Locate the cell with the specified text and output its (x, y) center coordinate. 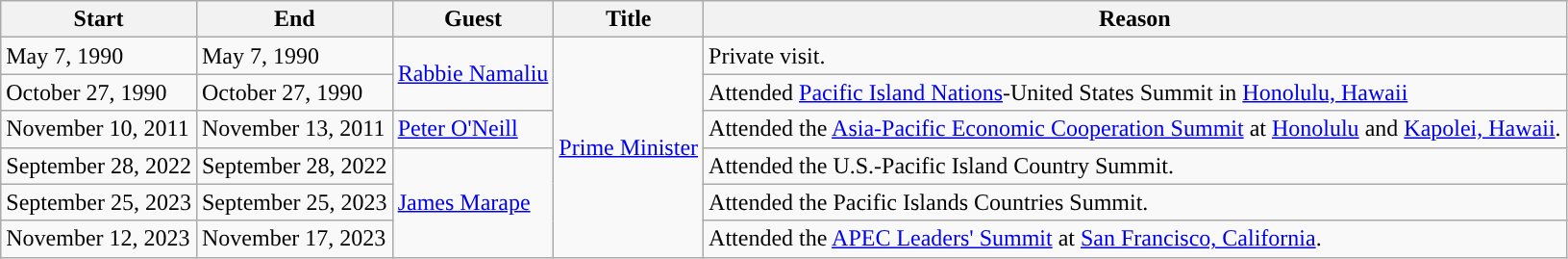
Attended the APEC Leaders' Summit at San Francisco, California. (1135, 239)
Rabbie Namaliu (473, 74)
Start (99, 19)
James Marape (473, 202)
Attended the Asia-Pacific Economic Cooperation Summit at Honolulu and Kapolei, Hawaii. (1135, 129)
November 17, 2023 (294, 239)
November 12, 2023 (99, 239)
Attended the Pacific Islands Countries Summit. (1135, 202)
Private visit. (1135, 56)
Peter O'Neill (473, 129)
Title (629, 19)
November 10, 2011 (99, 129)
Attended Pacific Island Nations-United States Summit in Honolulu, Hawaii (1135, 92)
Reason (1135, 19)
Guest (473, 19)
End (294, 19)
November 13, 2011 (294, 129)
Prime Minister (629, 147)
Attended the U.S.-Pacific Island Country Summit. (1135, 166)
